Return the (X, Y) coordinate for the center point of the cell that contains the specified text.  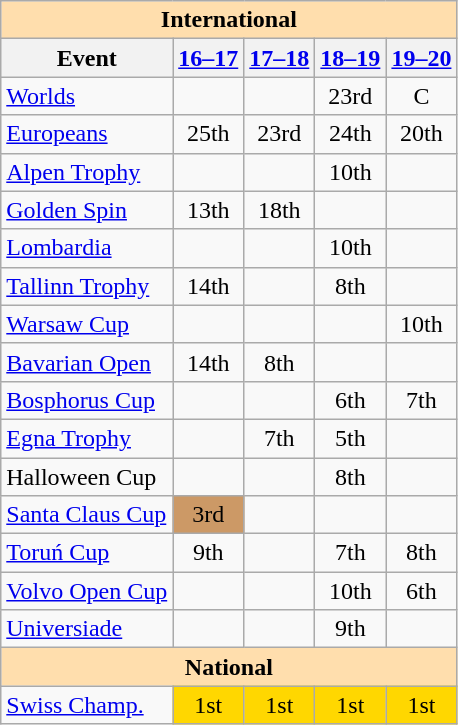
Bosphorus Cup (87, 400)
Golden Spin (87, 210)
Event (87, 58)
C (422, 96)
Toruń Cup (87, 553)
18th (280, 210)
International (229, 20)
Swiss Champ. (87, 705)
Universiade (87, 629)
Europeans (87, 134)
Halloween Cup (87, 477)
16–17 (208, 58)
Egna Trophy (87, 438)
Bavarian Open (87, 362)
Alpen Trophy (87, 172)
19–20 (422, 58)
Volvo Open Cup (87, 591)
18–19 (350, 58)
5th (350, 438)
24th (350, 134)
Tallinn Trophy (87, 286)
3rd (208, 515)
National (229, 667)
13th (208, 210)
Santa Claus Cup (87, 515)
Warsaw Cup (87, 324)
Lombardia (87, 248)
20th (422, 134)
Worlds (87, 96)
17–18 (280, 58)
25th (208, 134)
